Return the (x, y) coordinate for the center point of the cell that contains the specified text.  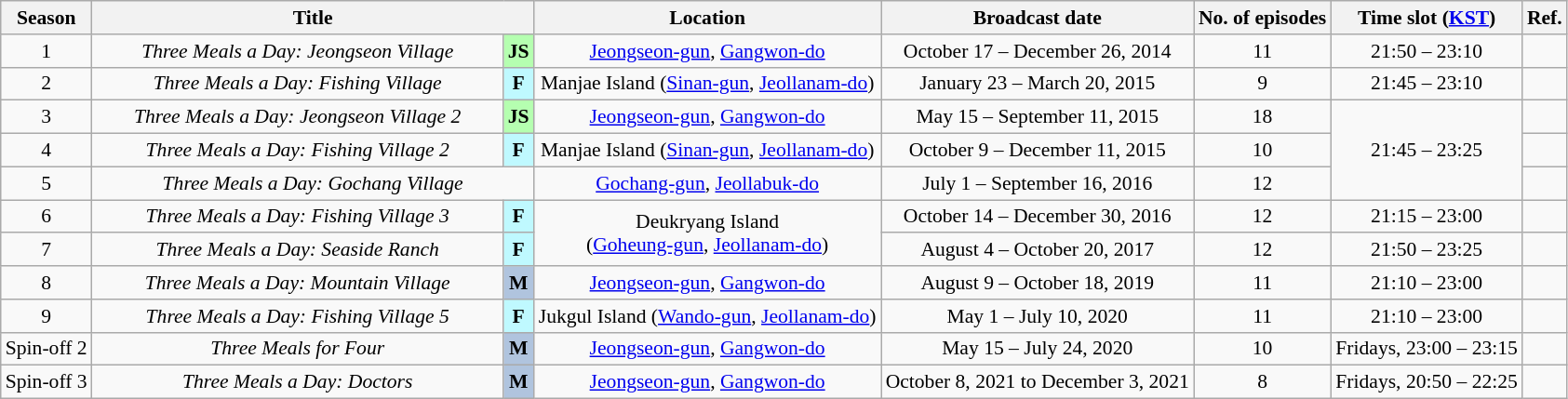
Three Meals a Day: Fishing Village 2 (298, 151)
1 (47, 51)
October 17 – December 26, 2014 (1038, 51)
21:45 – 23:25 (1427, 151)
Gochang-gun, Jeollabuk-do (707, 183)
Three Meals a Day: Fishing Village 5 (298, 316)
Spin-off 2 (47, 349)
Season (47, 18)
Title (313, 18)
7 (47, 250)
October 8, 2021 to December 3, 2021 (1038, 382)
May 15 – September 11, 2015 (1038, 117)
Fridays, 20:50 – 22:25 (1427, 382)
Three Meals a Day: Jeongseon Village 2 (298, 117)
Ref. (1545, 18)
August 9 – October 18, 2019 (1038, 283)
5 (47, 183)
6 (47, 217)
Three Meals a Day: Fishing Village (298, 84)
August 4 – October 20, 2017 (1038, 250)
Three Meals a Day: Fishing Village 3 (298, 217)
Spin-off 3 (47, 382)
No. of episodes (1262, 18)
3 (47, 117)
2 (47, 84)
Three Meals a Day: Gochang Village (313, 183)
21:50 – 23:10 (1427, 51)
Time slot (KST) (1427, 18)
July 1 – September 16, 2016 (1038, 183)
Location (707, 18)
21:15 – 23:00 (1427, 217)
January 23 – March 20, 2015 (1038, 84)
May 15 – July 24, 2020 (1038, 349)
Three Meals a Day: Seaside Ranch (298, 250)
Broadcast date (1038, 18)
Three Meals for Four (298, 349)
Jukgul Island (Wando-gun, Jeollanam-do) (707, 316)
Three Meals a Day: Jeongseon Village (298, 51)
Three Meals a Day: Mountain Village (298, 283)
21:50 – 23:25 (1427, 250)
21:45 – 23:10 (1427, 84)
October 14 – December 30, 2016 (1038, 217)
October 9 – December 11, 2015 (1038, 151)
Deukryang Island(Goheung-gun, Jeollanam-do) (707, 233)
4 (47, 151)
18 (1262, 117)
May 1 – July 10, 2020 (1038, 316)
Fridays, 23:00 – 23:15 (1427, 349)
Three Meals a Day: Doctors (298, 382)
